Determine the (x, y) coordinate at the center of the cell enclosing the given text.  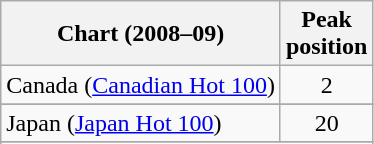
Canada (Canadian Hot 100) (141, 85)
Peakposition (326, 34)
20 (326, 123)
Japan (Japan Hot 100) (141, 123)
Chart (2008–09) (141, 34)
2 (326, 85)
